Find where the given text appears and provide that cell's center as (x, y) coordinate. 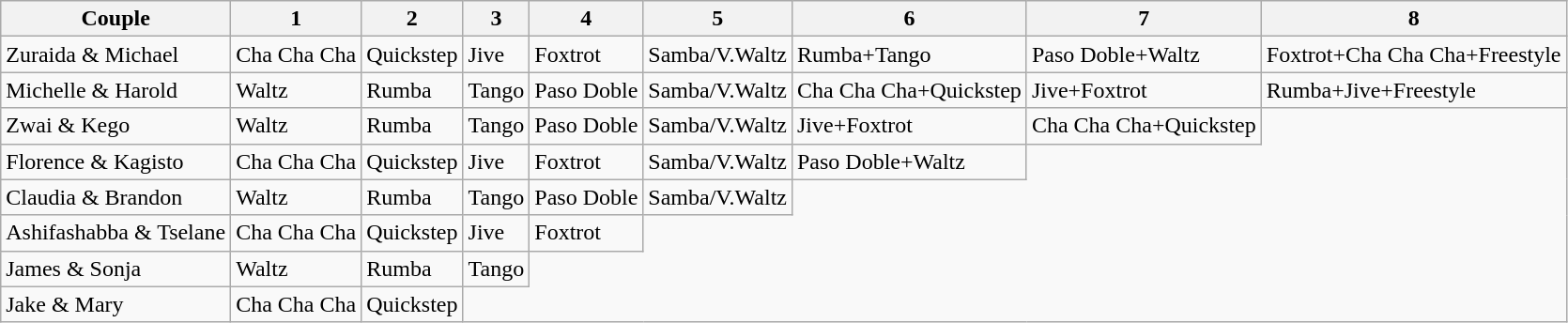
Rumba+Jive+Freestyle (1414, 90)
Foxtrot+Cha Cha Cha+Freestyle (1414, 54)
James & Sonja (116, 269)
Ashifashabba & Tselane (116, 233)
Jake & Mary (116, 304)
2 (412, 19)
5 (717, 19)
6 (909, 19)
Couple (116, 19)
7 (1144, 19)
3 (496, 19)
Florence & Kagisto (116, 161)
Zwai & Kego (116, 126)
4 (586, 19)
8 (1414, 19)
Zuraida & Michael (116, 54)
Claudia & Brandon (116, 197)
1 (297, 19)
Rumba+Tango (909, 54)
Michelle & Harold (116, 90)
